Search for the cell housing the specified text and yield its (X, Y) center coordinate. 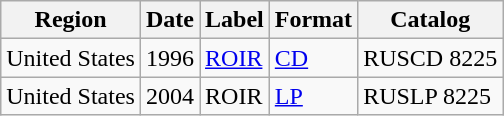
LP (313, 96)
CD (313, 58)
2004 (170, 96)
RUSCD 8225 (430, 58)
RUSLP 8225 (430, 96)
Label (235, 20)
Format (313, 20)
Date (170, 20)
Catalog (430, 20)
Region (71, 20)
1996 (170, 58)
